Pinpoint the cell where the given text exists, returning its (x, y) midpoint coordinate. 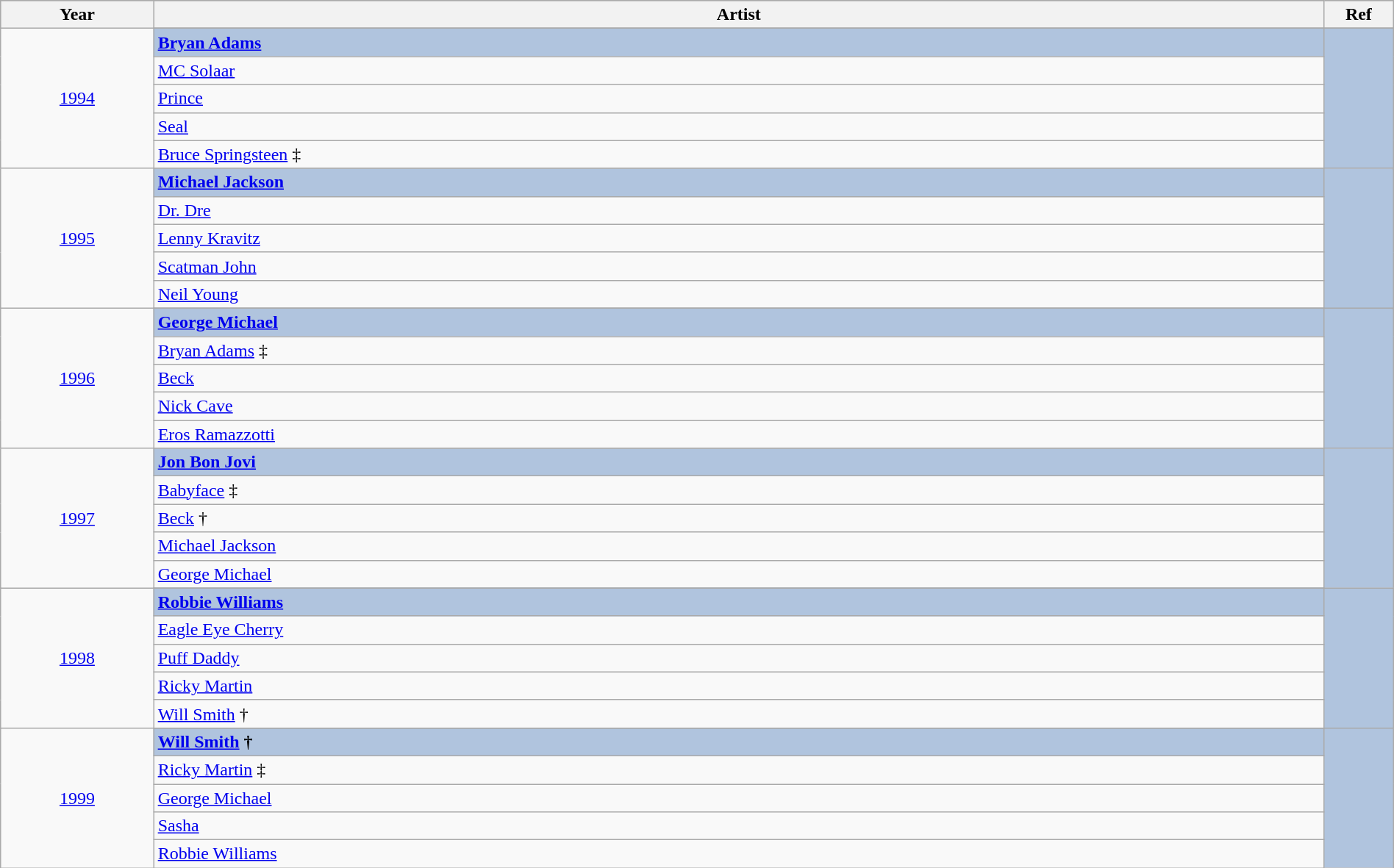
1996 (77, 378)
MC Solaar (738, 71)
1995 (77, 238)
Prince (738, 98)
Jon Bon Jovi (738, 462)
Seal (738, 126)
Bryan Adams ‡ (738, 351)
Lenny Kravitz (738, 238)
Ref (1359, 15)
1998 (77, 658)
1994 (77, 98)
Eagle Eye Cherry (738, 630)
1999 (77, 797)
Nick Cave (738, 406)
Eros Ramazzotti (738, 434)
Artist (738, 15)
Scatman John (738, 266)
Ricky Martin (738, 686)
Sasha (738, 826)
Bruce Springsteen ‡ (738, 154)
Neil Young (738, 294)
Beck (738, 379)
Beck † (738, 518)
Year (77, 15)
1997 (77, 518)
Babyface ‡ (738, 490)
Puff Daddy (738, 658)
Bryan Adams (738, 43)
Ricky Martin ‡ (738, 770)
Dr. Dre (738, 210)
